Output the (X, Y) coordinate of the center of the cell containing the given text.  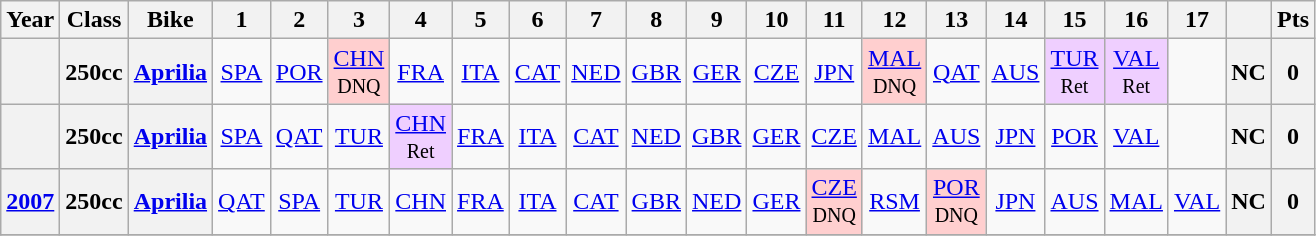
14 (1016, 20)
Class (94, 20)
2 (299, 20)
TURRet (1074, 72)
CZEDNQ (834, 202)
Year (30, 20)
9 (717, 20)
CHNRet (421, 136)
RSM (894, 202)
15 (1074, 20)
12 (894, 20)
VALRet (1136, 72)
PORDNQ (956, 202)
17 (1196, 20)
Bike (170, 20)
1 (242, 20)
10 (776, 20)
Pts (1292, 20)
3 (359, 20)
5 (481, 20)
16 (1136, 20)
MALDNQ (894, 72)
CHN (421, 202)
13 (956, 20)
6 (537, 20)
4 (421, 20)
2007 (30, 202)
7 (596, 20)
CHNDNQ (359, 72)
11 (834, 20)
8 (656, 20)
